Return the [x, y] coordinate for the center point of the cell that contains the specified text.  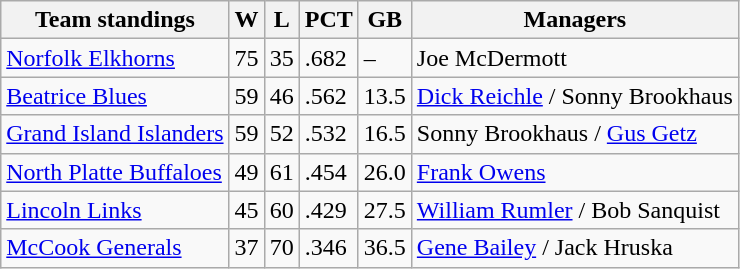
16.5 [384, 134]
36.5 [384, 248]
Managers [574, 20]
61 [282, 172]
– [384, 58]
27.5 [384, 210]
L [282, 20]
W [246, 20]
GB [384, 20]
Norfolk Elkhorns [115, 58]
Frank Owens [574, 172]
46 [282, 96]
North Platte Buffaloes [115, 172]
35 [282, 58]
60 [282, 210]
.532 [328, 134]
.682 [328, 58]
Dick Reichle / Sonny Brookhaus [574, 96]
PCT [328, 20]
49 [246, 172]
37 [246, 248]
45 [246, 210]
Lincoln Links [115, 210]
Sonny Brookhaus / Gus Getz [574, 134]
Grand Island Islanders [115, 134]
.454 [328, 172]
75 [246, 58]
.346 [328, 248]
McCook Generals [115, 248]
13.5 [384, 96]
.429 [328, 210]
Beatrice Blues [115, 96]
Gene Bailey / Jack Hruska [574, 248]
.562 [328, 96]
William Rumler / Bob Sanquist [574, 210]
Joe McDermott [574, 58]
52 [282, 134]
26.0 [384, 172]
70 [282, 248]
Team standings [115, 20]
